Detect which cell encompasses the target text, then output its (x, y) center coordinate. 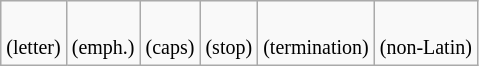
(letter) (34, 34)
(termination) (316, 34)
(non-Latin) (426, 34)
(emph.) (103, 34)
(caps) (170, 34)
(stop) (229, 34)
